Detect which cell encompasses the target text, then output its (x, y) center coordinate. 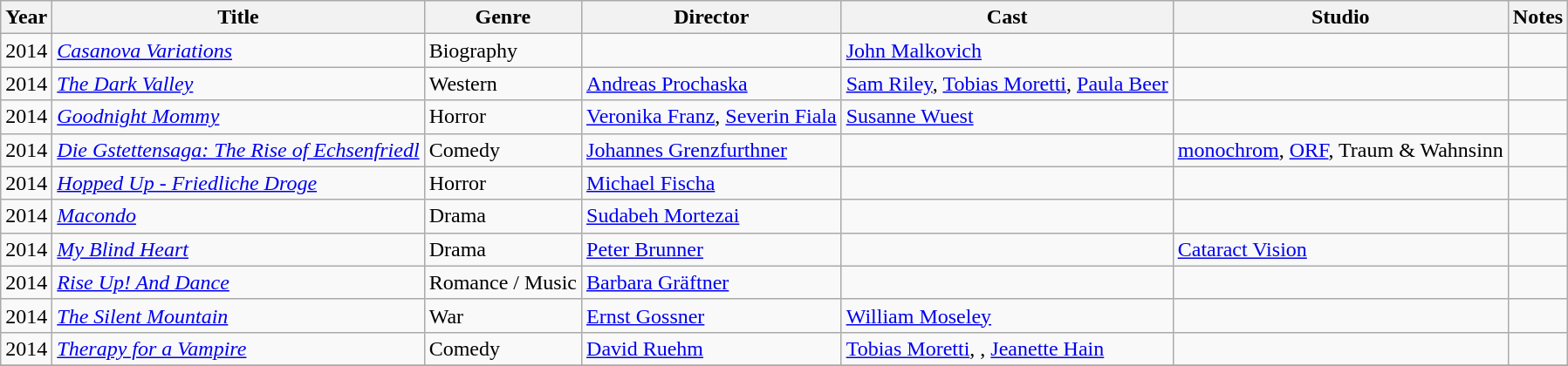
Year (26, 17)
Studio (1340, 17)
Sudabeh Mortezai (712, 216)
Casanova Variations (238, 51)
Michael Fischa (712, 183)
Veronika Franz, Severin Fiala (712, 117)
Cast (1007, 17)
Notes (1537, 17)
Barbara Gräftner (712, 282)
Western (503, 84)
William Moseley (1007, 315)
Tobias Moretti, , Jeanette Hain (1007, 349)
Cataract Vision (1340, 249)
Title (238, 17)
Hopped Up - Friedliche Droge (238, 183)
Johannes Grenzfurthner (712, 150)
Therapy for a Vampire (238, 349)
Sam Riley, Tobias Moretti, Paula Beer (1007, 84)
The Dark Valley (238, 84)
Andreas Prochaska (712, 84)
Ernst Gossner (712, 315)
Susanne Wuest (1007, 117)
Die Gstettensaga: The Rise of Echsenfriedl (238, 150)
War (503, 315)
The Silent Mountain (238, 315)
Genre (503, 17)
My Blind Heart (238, 249)
monochrom, ORF, Traum & Wahnsinn (1340, 150)
David Ruehm (712, 349)
Goodnight Mommy (238, 117)
Director (712, 17)
Biography (503, 51)
John Malkovich (1007, 51)
Peter Brunner (712, 249)
Macondo (238, 216)
Rise Up! And Dance (238, 282)
Romance / Music (503, 282)
